Identify which cell holds the provided text, then report its (X, Y) central coordinate. 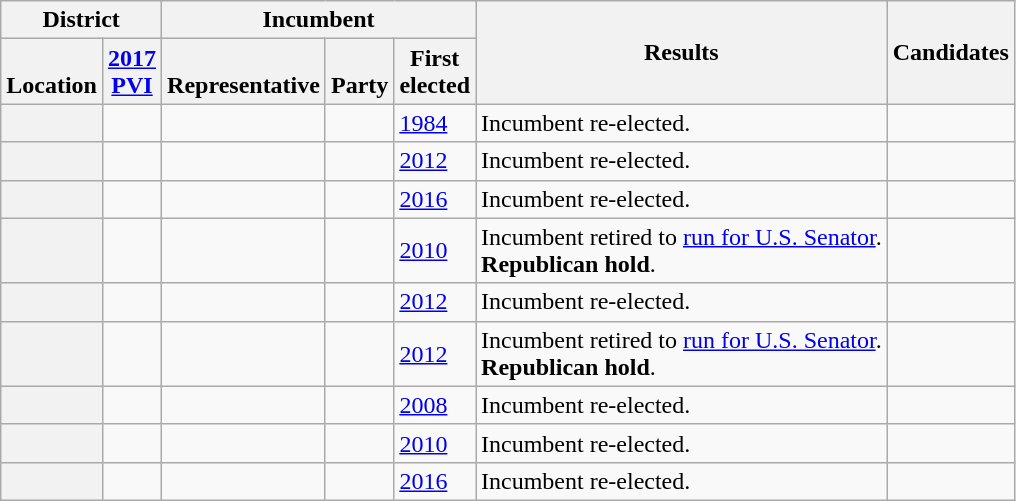
1984 (435, 123)
Party (359, 72)
Representative (244, 72)
Results (682, 52)
2017PVI (132, 72)
2008 (435, 405)
District (82, 20)
Incumbent (319, 20)
Firstelected (435, 72)
Location (52, 72)
Candidates (950, 52)
